Output the (x, y) coordinate of the center of the cell containing the given text.  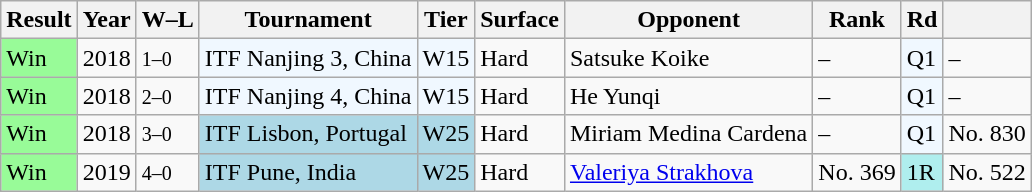
2–0 (168, 96)
Rd (922, 20)
4–0 (168, 172)
No. 369 (857, 172)
He Yunqi (688, 96)
ITF Pune, India (308, 172)
Tournament (308, 20)
Valeriya Strakhova (688, 172)
Surface (520, 20)
Year (106, 20)
Miriam Medina Cardena (688, 134)
W–L (168, 20)
Satsuke Koike (688, 58)
1–0 (168, 58)
Opponent (688, 20)
ITF Nanjing 3, China (308, 58)
No. 522 (987, 172)
Rank (857, 20)
Tier (446, 20)
ITF Nanjing 4, China (308, 96)
No. 830 (987, 134)
3–0 (168, 134)
1R (922, 172)
ITF Lisbon, Portugal (308, 134)
2019 (106, 172)
Result (39, 20)
